From the cell containing the given text, extract its center point as (x, y) coordinate. 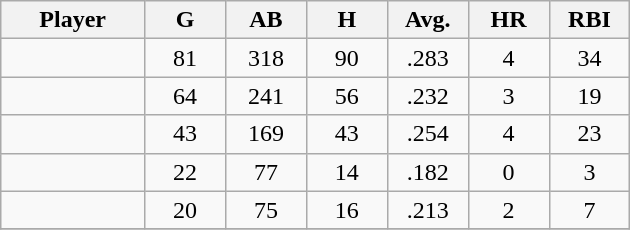
19 (590, 96)
318 (266, 58)
Avg. (428, 20)
56 (346, 96)
23 (590, 134)
Player (73, 20)
.232 (428, 96)
169 (266, 134)
81 (186, 58)
H (346, 20)
HR (508, 20)
16 (346, 210)
0 (508, 172)
75 (266, 210)
241 (266, 96)
2 (508, 210)
.213 (428, 210)
64 (186, 96)
77 (266, 172)
.182 (428, 172)
.254 (428, 134)
22 (186, 172)
RBI (590, 20)
14 (346, 172)
G (186, 20)
20 (186, 210)
AB (266, 20)
90 (346, 58)
34 (590, 58)
.283 (428, 58)
7 (590, 210)
